Find where the given text appears and provide that cell's center as (X, Y) coordinate. 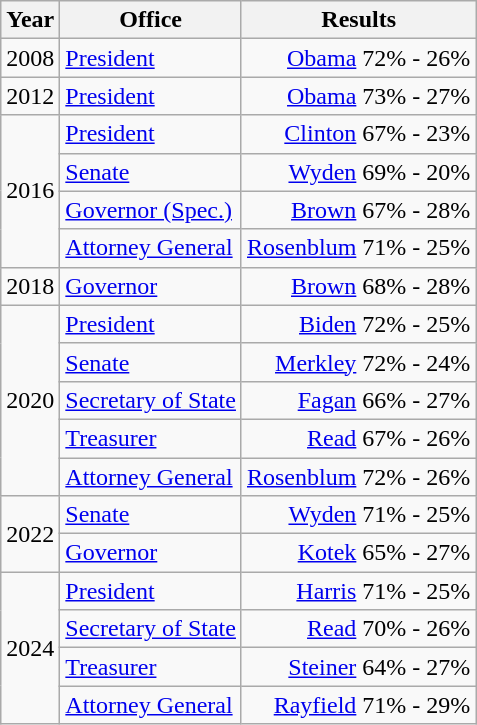
Brown 68% - 28% (358, 286)
2008 (30, 58)
Kotek 65% - 27% (358, 553)
Clinton 67% - 23% (358, 134)
Rayfield 71% - 29% (358, 705)
Read 70% - 26% (358, 629)
Obama 73% - 27% (358, 96)
2020 (30, 400)
Biden 72% - 25% (358, 324)
Steiner 64% - 27% (358, 667)
2022 (30, 534)
2012 (30, 96)
Obama 72% - 26% (358, 58)
Merkley 72% - 24% (358, 362)
Rosenblum 71% - 25% (358, 248)
2016 (30, 191)
Rosenblum 72% - 26% (358, 477)
Harris 71% - 25% (358, 591)
Wyden 69% - 20% (358, 172)
2024 (30, 648)
Governor (Spec.) (151, 210)
Fagan 66% - 27% (358, 400)
Year (30, 20)
Read 67% - 26% (358, 438)
Results (358, 20)
2018 (30, 286)
Brown 67% - 28% (358, 210)
Office (151, 20)
Wyden 71% - 25% (358, 515)
